Capture the cell that displays the provided text and extract its [X, Y] central coordinate. 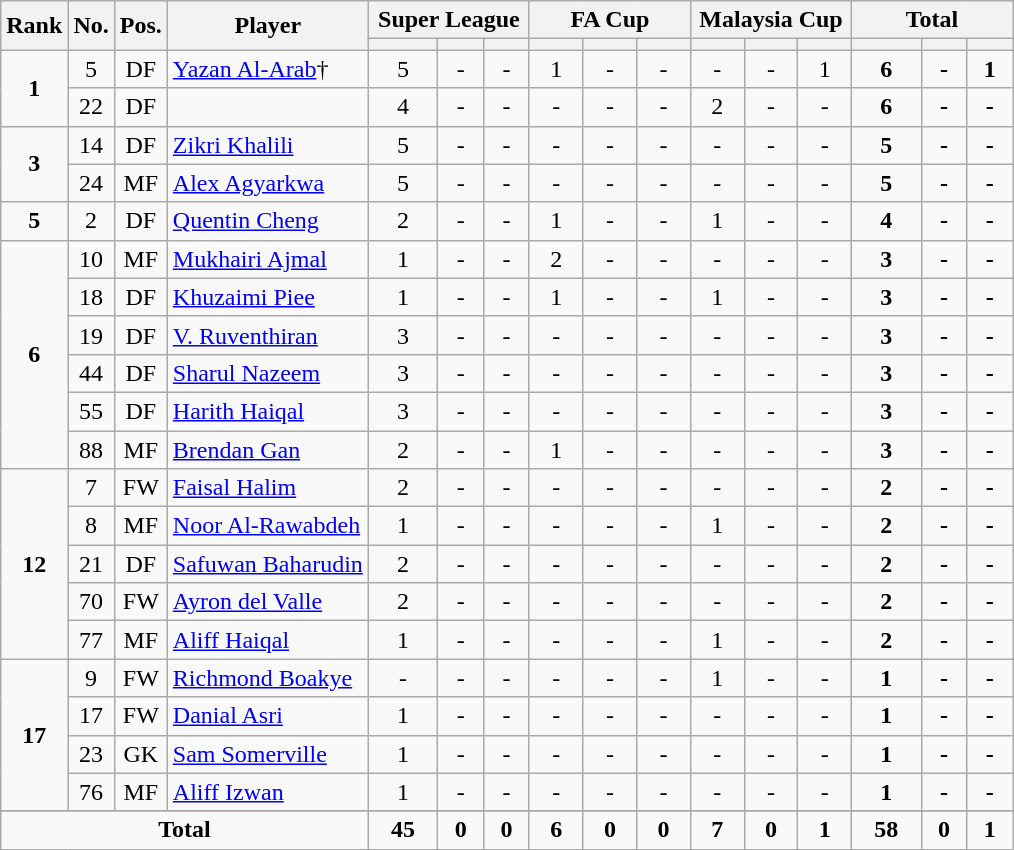
77 [91, 640]
Ayron del Valle [268, 602]
58 [887, 830]
55 [91, 411]
76 [91, 792]
GK [140, 754]
Brendan Gan [268, 449]
45 [403, 830]
Noor Al-Rawabdeh [268, 526]
Khuzaimi Piee [268, 297]
12 [34, 564]
21 [91, 564]
24 [91, 183]
14 [91, 145]
Rank [34, 26]
No. [91, 26]
Sharul Nazeem [268, 373]
23 [91, 754]
19 [91, 335]
44 [91, 373]
V. Ruventhiran [268, 335]
Zikri Khalili [268, 145]
70 [91, 602]
8 [91, 526]
FA Cup [610, 20]
Richmond Boakye [268, 678]
18 [91, 297]
Harith Haiqal [268, 411]
Danial Asri [268, 716]
88 [91, 449]
10 [91, 259]
Quentin Cheng [268, 221]
Malaysia Cup [770, 20]
Sam Somerville [268, 754]
9 [91, 678]
Yazan Al-Arab† [268, 69]
Mukhairi Ajmal [268, 259]
22 [91, 107]
Super League [448, 20]
Alex Agyarkwa [268, 183]
Pos. [140, 26]
Player [268, 26]
Aliff Izwan [268, 792]
Safuwan Baharudin [268, 564]
Faisal Halim [268, 488]
Aliff Haiqal [268, 640]
